Find where the given text appears and provide that cell's center as (x, y) coordinate. 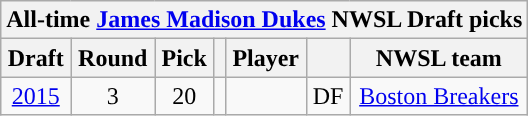
3 (113, 96)
2015 (36, 96)
Boston Breakers (439, 96)
Player (266, 58)
NWSL team (439, 58)
All-time James Madison Dukes NWSL Draft picks (264, 20)
Pick (184, 58)
DF (328, 96)
Round (113, 58)
20 (184, 96)
Draft (36, 58)
